Search for the cell housing the specified text and yield its (X, Y) center coordinate. 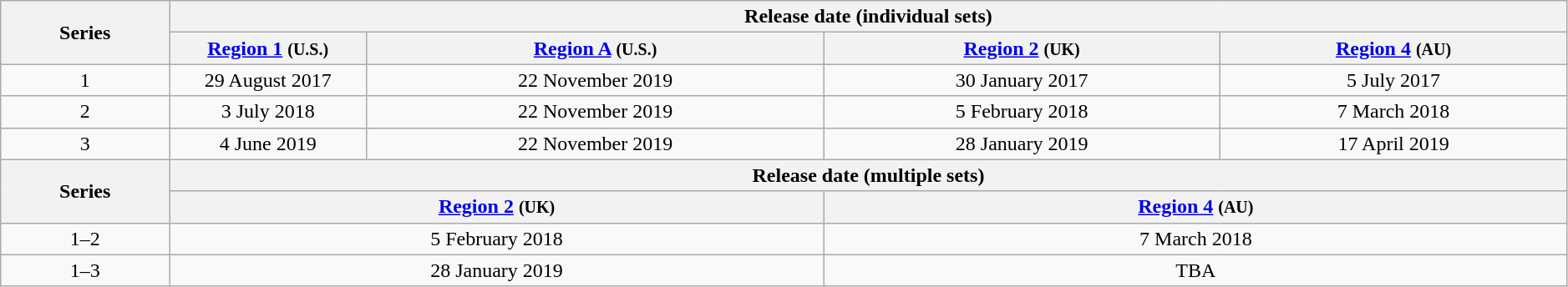
5 July 2017 (1393, 80)
30 January 2017 (1021, 80)
1–2 (85, 239)
Release date (multiple sets) (869, 175)
2 (85, 112)
1–3 (85, 270)
3 July 2018 (268, 112)
Release date (individual sets) (869, 17)
Region 1 (U.S.) (268, 48)
4 June 2019 (268, 143)
TBA (1195, 270)
29 August 2017 (268, 80)
3 (85, 143)
1 (85, 80)
Region A (U.S.) (596, 48)
17 April 2019 (1393, 143)
